Return (x, y) of the center of cell containing provided text 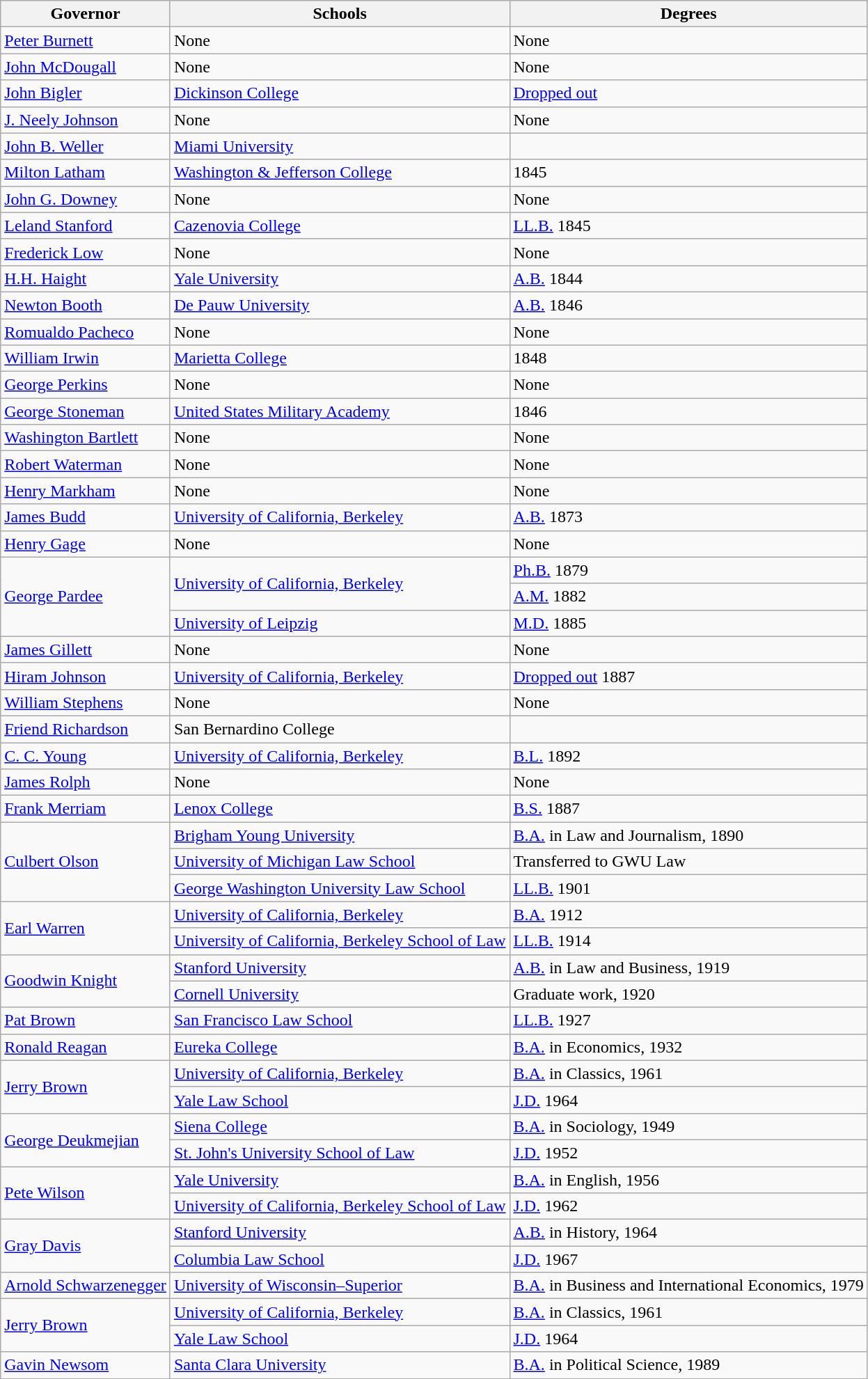
George Pardee (86, 597)
1846 (688, 411)
Romualdo Pacheco (86, 332)
Cornell University (340, 994)
J. Neely Johnson (86, 120)
Goodwin Knight (86, 981)
Arnold Schwarzenegger (86, 1286)
University of Michigan Law School (340, 862)
Henry Markham (86, 491)
Washington & Jefferson College (340, 173)
Washington Bartlett (86, 438)
James Rolph (86, 782)
Transferred to GWU Law (688, 862)
Newton Booth (86, 305)
John B. Weller (86, 146)
A.B. 1873 (688, 517)
J.D. 1962 (688, 1206)
Frederick Low (86, 252)
Earl Warren (86, 928)
Dropped out (688, 93)
LL.B. 1845 (688, 226)
B.A. in Political Science, 1989 (688, 1365)
James Gillett (86, 649)
Pat Brown (86, 1021)
C. C. Young (86, 755)
Dickinson College (340, 93)
Gavin Newsom (86, 1365)
Lenox College (340, 809)
B.A. in Economics, 1932 (688, 1047)
B.A. in Law and Journalism, 1890 (688, 835)
Governor (86, 14)
St. John's University School of Law (340, 1153)
Milton Latham (86, 173)
B.A. in Sociology, 1949 (688, 1126)
John G. Downey (86, 199)
Siena College (340, 1126)
Brigham Young University (340, 835)
Frank Merriam (86, 809)
San Bernardino College (340, 729)
B.A. in English, 1956 (688, 1180)
B.A. in Business and International Economics, 1979 (688, 1286)
George Perkins (86, 385)
A.B. 1844 (688, 278)
LL.B. 1901 (688, 888)
Robert Waterman (86, 464)
Degrees (688, 14)
San Francisco Law School (340, 1021)
A.B. in History, 1964 (688, 1233)
J.D. 1967 (688, 1259)
M.D. 1885 (688, 623)
Cazenovia College (340, 226)
LL.B. 1914 (688, 941)
William Stephens (86, 702)
United States Military Academy (340, 411)
Peter Burnett (86, 40)
B.S. 1887 (688, 809)
Eureka College (340, 1047)
De Pauw University (340, 305)
Leland Stanford (86, 226)
Schools (340, 14)
John Bigler (86, 93)
Friend Richardson (86, 729)
H.H. Haight (86, 278)
A.M. 1882 (688, 597)
James Budd (86, 517)
Santa Clara University (340, 1365)
Columbia Law School (340, 1259)
University of Leipzig (340, 623)
John McDougall (86, 67)
George Deukmejian (86, 1140)
1848 (688, 358)
1845 (688, 173)
University of Wisconsin–Superior (340, 1286)
George Washington University Law School (340, 888)
Graduate work, 1920 (688, 994)
LL.B. 1927 (688, 1021)
Marietta College (340, 358)
B.A. 1912 (688, 915)
Ph.B. 1879 (688, 570)
George Stoneman (86, 411)
B.L. 1892 (688, 755)
Dropped out 1887 (688, 676)
A.B. 1846 (688, 305)
William Irwin (86, 358)
Hiram Johnson (86, 676)
Miami University (340, 146)
Culbert Olson (86, 862)
J.D. 1952 (688, 1153)
Gray Davis (86, 1246)
Henry Gage (86, 544)
Ronald Reagan (86, 1047)
A.B. in Law and Business, 1919 (688, 968)
Pete Wilson (86, 1193)
